Capture the cell that displays the provided text and extract its [X, Y] central coordinate. 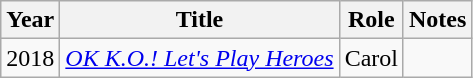
Title [200, 20]
2018 [30, 58]
Notes [437, 20]
Role [371, 20]
OK K.O.! Let's Play Heroes [200, 58]
Year [30, 20]
Carol [371, 58]
